Return (X, Y) of the center of cell containing provided text 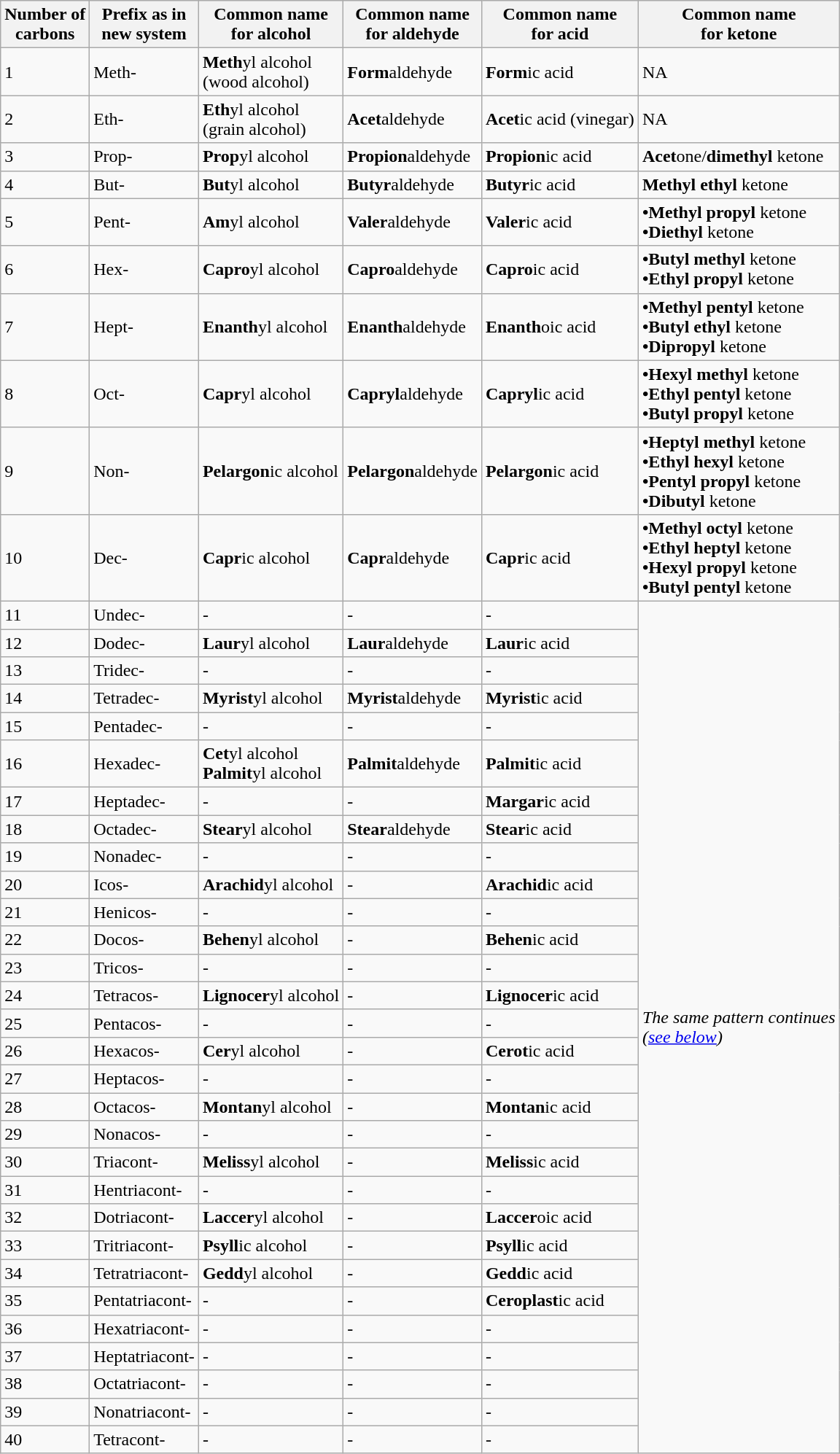
Prop- (144, 157)
25 (45, 1023)
Icos- (144, 885)
Pentadec- (144, 726)
Palmitic acid (560, 764)
4 (45, 184)
Caproyl alcohol (271, 270)
•Heptyl methyl ketone•Ethyl hexyl ketone•Pentyl propyl ketone•Dibutyl ketone (739, 471)
Enanthyl alcohol (271, 327)
Nonacos- (144, 1135)
38 (45, 1384)
Octadec- (144, 829)
Psyllic alcohol (271, 1245)
Butyl alcohol (271, 184)
Ceroplastic acid (560, 1301)
35 (45, 1301)
Undec- (144, 615)
Capryl alcohol (271, 394)
Enanthoic acid (560, 327)
36 (45, 1329)
The same pattern continues(see below) (739, 1027)
Meth- (144, 71)
Dec- (144, 557)
Arachidyl alcohol (271, 885)
Pelargonic alcohol (271, 471)
Lignoceric acid (560, 995)
Stearyl alcohol (271, 829)
•Butyl methyl ketone•Ethyl propyl ketone (739, 270)
Hept- (144, 327)
Montanyl alcohol (271, 1106)
Cerotic acid (560, 1051)
Tetradec- (144, 699)
Melissic acid (560, 1162)
Octatriacont- (144, 1384)
7 (45, 327)
5 (45, 222)
Ethyl alcohol(grain alcohol) (271, 120)
Valeric acid (560, 222)
Formaldehyde (413, 71)
Common namefor alcohol (271, 25)
1 (45, 71)
Butyric acid (560, 184)
•Hexyl methyl ketone•Ethyl pentyl ketone•Butyl propyl ketone (739, 394)
•Methyl pentyl ketone•Butyl ethyl ketone•Dipropyl ketone (739, 327)
Stearic acid (560, 829)
Pentatriacont- (144, 1301)
Behenyl alcohol (271, 940)
Tetracont- (144, 1439)
Common namefor ketone (739, 25)
11 (45, 615)
Heptacos- (144, 1078)
Acetone/dimethyl ketone (739, 157)
Amyl alcohol (271, 222)
22 (45, 940)
13 (45, 671)
39 (45, 1412)
10 (45, 557)
Tetracos- (144, 995)
Stearaldehyde (413, 829)
31 (45, 1190)
Caprylaldehyde (413, 394)
Methyl alcohol(wood alcohol) (271, 71)
32 (45, 1218)
Caproic acid (560, 270)
•Methyl octyl ketone•Ethyl heptyl ketone•Hexyl propyl ketone•Butyl pentyl ketone (739, 557)
Octacos- (144, 1106)
20 (45, 885)
Number ofcarbons (45, 25)
Ceryl alcohol (271, 1051)
Palmitaldehyde (413, 764)
37 (45, 1356)
Psyllic acid (560, 1245)
Hentriacont- (144, 1190)
Montanic acid (560, 1106)
6 (45, 270)
Dotriacont- (144, 1218)
Lauryl alcohol (271, 642)
Myristyl alcohol (271, 699)
14 (45, 699)
Nonatriacont- (144, 1412)
40 (45, 1439)
Myristaldehyde (413, 699)
Enanthaldehyde (413, 327)
Propionaldehyde (413, 157)
Margaric acid (560, 801)
Valeraldehyde (413, 222)
18 (45, 829)
Common namefor acid (560, 25)
33 (45, 1245)
Behenic acid (560, 940)
Henicos- (144, 912)
Eth- (144, 120)
30 (45, 1162)
Methyl ethyl ketone (739, 184)
27 (45, 1078)
8 (45, 394)
Pent- (144, 222)
34 (45, 1273)
Lacceryl alcohol (271, 1218)
Nonadec- (144, 857)
Pentacos- (144, 1023)
Caprylic acid (560, 394)
9 (45, 471)
Acetic acid (vinegar) (560, 120)
Butyraldehyde (413, 184)
Hexacos- (144, 1051)
Propionic acid (560, 157)
Pelargonic acid (560, 471)
24 (45, 995)
15 (45, 726)
Geddyl alcohol (271, 1273)
29 (45, 1135)
Pelargonaldehyde (413, 471)
Tricos- (144, 968)
Lauric acid (560, 642)
Acetaldehyde (413, 120)
Oct- (144, 394)
Triacont- (144, 1162)
Lacceroic acid (560, 1218)
Capric acid (560, 557)
2 (45, 120)
Common namefor aldehyde (413, 25)
Non- (144, 471)
Arachidic acid (560, 885)
But- (144, 184)
21 (45, 912)
16 (45, 764)
Propyl alcohol (271, 157)
Geddic acid (560, 1273)
12 (45, 642)
3 (45, 157)
Capric alcohol (271, 557)
Heptadec- (144, 801)
Docos- (144, 940)
Hexadec- (144, 764)
26 (45, 1051)
23 (45, 968)
17 (45, 801)
Hexatriacont- (144, 1329)
•Methyl propyl ketone•Diethyl ketone (739, 222)
Cetyl alcoholPalmityl alcohol (271, 764)
Melissyl alcohol (271, 1162)
Tridec- (144, 671)
19 (45, 857)
Lignoceryl alcohol (271, 995)
Dodec- (144, 642)
Tritriacont- (144, 1245)
Tetratriacont- (144, 1273)
Prefix as innew system (144, 25)
Formic acid (560, 71)
Caproaldehyde (413, 270)
Hex- (144, 270)
Capraldehyde (413, 557)
Myristic acid (560, 699)
Lauraldehyde (413, 642)
28 (45, 1106)
Heptatriacont- (144, 1356)
